Identify which cell holds the provided text, then report its [X, Y] central coordinate. 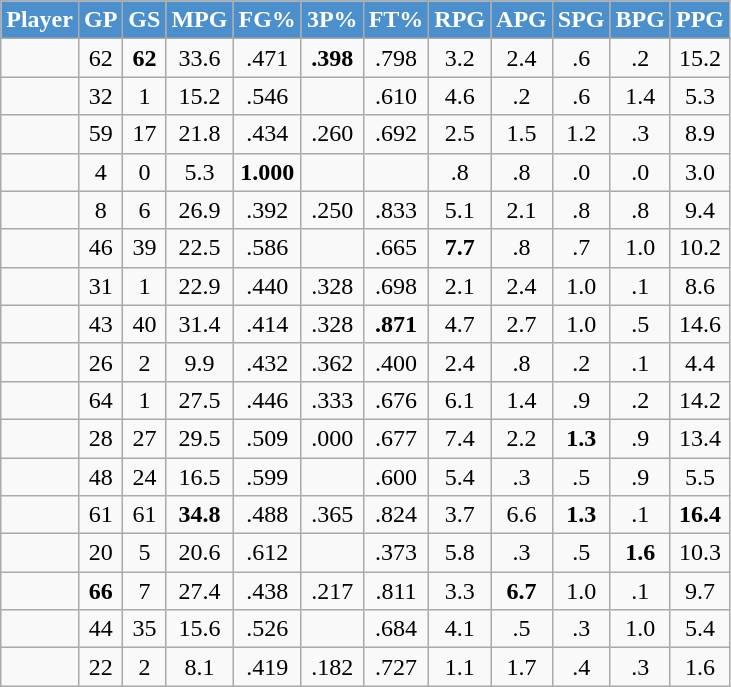
.446 [267, 400]
.365 [332, 515]
.526 [267, 629]
FG% [267, 20]
.692 [396, 134]
.546 [267, 96]
.798 [396, 58]
5.5 [700, 477]
.811 [396, 591]
22.9 [200, 286]
.000 [332, 438]
4.7 [460, 324]
.373 [396, 553]
10.2 [700, 248]
.438 [267, 591]
.260 [332, 134]
.600 [396, 477]
59 [100, 134]
1.5 [522, 134]
GS [144, 20]
.684 [396, 629]
5.1 [460, 210]
.7 [581, 248]
.871 [396, 324]
2.5 [460, 134]
1.1 [460, 667]
3P% [332, 20]
26.9 [200, 210]
9.7 [700, 591]
.471 [267, 58]
SPG [581, 20]
64 [100, 400]
3.0 [700, 172]
21.8 [200, 134]
35 [144, 629]
2.2 [522, 438]
66 [100, 591]
RPG [460, 20]
.392 [267, 210]
46 [100, 248]
1.7 [522, 667]
.362 [332, 362]
44 [100, 629]
7 [144, 591]
33.6 [200, 58]
8.6 [700, 286]
8.9 [700, 134]
.677 [396, 438]
29.5 [200, 438]
5.8 [460, 553]
.676 [396, 400]
.698 [396, 286]
15.6 [200, 629]
39 [144, 248]
8.1 [200, 667]
31.4 [200, 324]
32 [100, 96]
.400 [396, 362]
.488 [267, 515]
GP [100, 20]
13.4 [700, 438]
28 [100, 438]
7.7 [460, 248]
4.6 [460, 96]
.509 [267, 438]
31 [100, 286]
26 [100, 362]
.599 [267, 477]
20 [100, 553]
MPG [200, 20]
24 [144, 477]
.610 [396, 96]
43 [100, 324]
1.000 [267, 172]
16.5 [200, 477]
.440 [267, 286]
5 [144, 553]
7.4 [460, 438]
PPG [700, 20]
4.1 [460, 629]
.833 [396, 210]
.824 [396, 515]
.217 [332, 591]
3.3 [460, 591]
1.2 [581, 134]
22 [100, 667]
.419 [267, 667]
.398 [332, 58]
Player [40, 20]
.4 [581, 667]
APG [522, 20]
10.3 [700, 553]
27 [144, 438]
.333 [332, 400]
6 [144, 210]
.432 [267, 362]
9.4 [700, 210]
6.1 [460, 400]
8 [100, 210]
4.4 [700, 362]
.586 [267, 248]
14.2 [700, 400]
.727 [396, 667]
2.7 [522, 324]
6.6 [522, 515]
16.4 [700, 515]
14.6 [700, 324]
22.5 [200, 248]
4 [100, 172]
3.7 [460, 515]
BPG [640, 20]
40 [144, 324]
.434 [267, 134]
.182 [332, 667]
9.9 [200, 362]
.414 [267, 324]
.665 [396, 248]
27.4 [200, 591]
34.8 [200, 515]
.612 [267, 553]
20.6 [200, 553]
3.2 [460, 58]
48 [100, 477]
0 [144, 172]
FT% [396, 20]
.250 [332, 210]
27.5 [200, 400]
6.7 [522, 591]
17 [144, 134]
